Identify which cell holds the provided text, then report its [x, y] central coordinate. 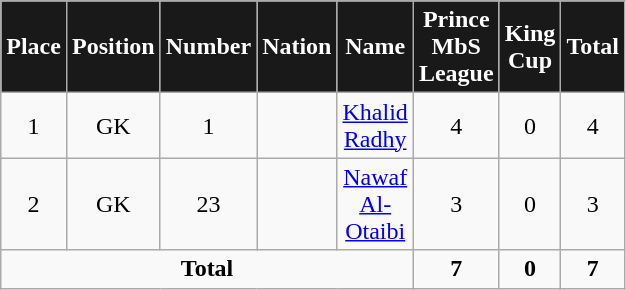
King Cup [530, 47]
23 [208, 204]
Nation [297, 47]
Nawaf Al-Otaibi [375, 204]
Position [113, 47]
Number [208, 47]
Name [375, 47]
Khalid Radhy [375, 126]
2 [34, 204]
Prince MbS League [456, 47]
Place [34, 47]
